Locate the cell with the specified text and output its [X, Y] center coordinate. 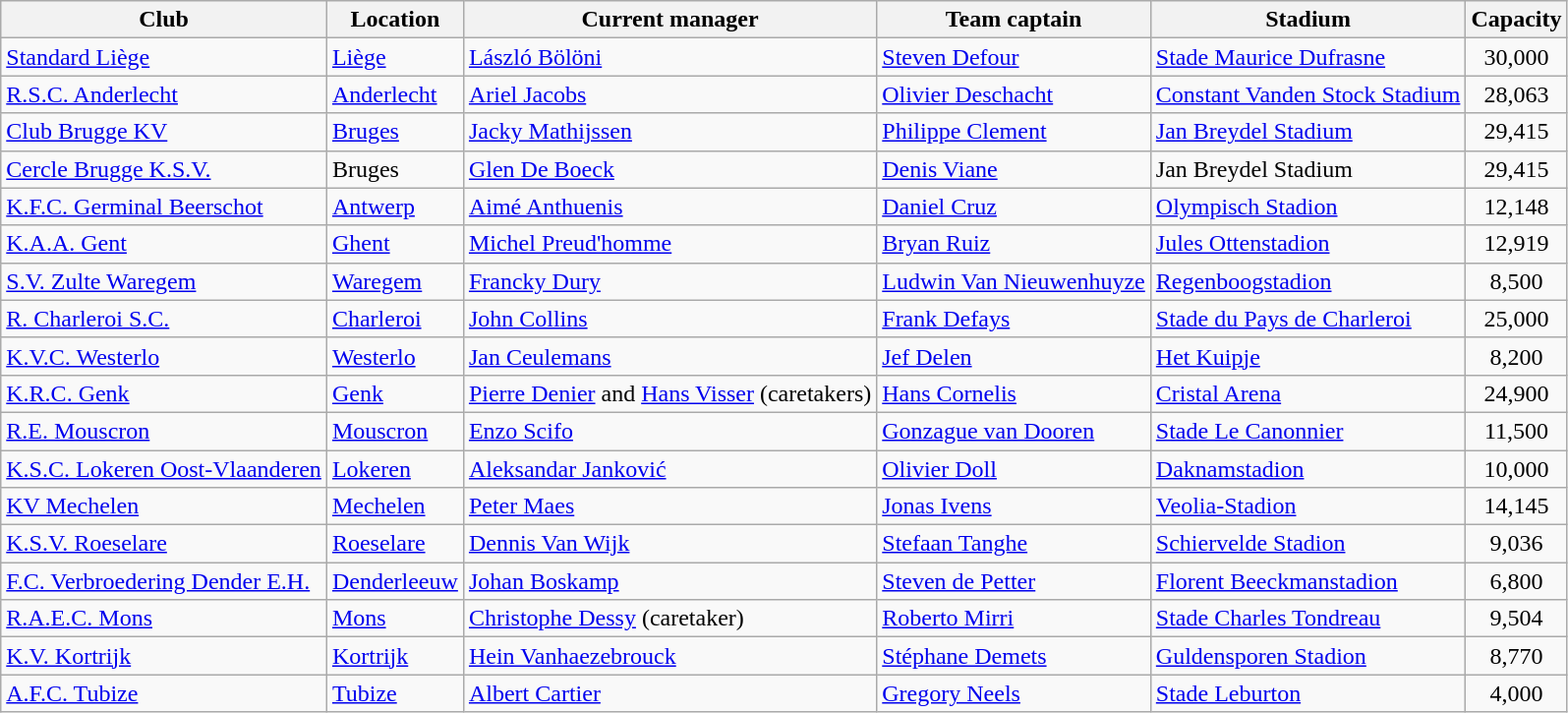
Jacky Mathijssen [669, 132]
Bryan Ruiz [1015, 244]
Francky Dury [669, 281]
Frank Defays [1015, 319]
Jonas Ivens [1015, 506]
Daknamstadion [1307, 469]
Roberto Mirri [1015, 619]
Ghent [395, 244]
Ludwin Van Nieuwenhuyze [1015, 281]
Stefaan Tanghe [1015, 544]
Stéphane Demets [1015, 656]
Olivier Doll [1015, 469]
Lokeren [395, 469]
Genk [395, 393]
Hans Cornelis [1015, 393]
6,800 [1516, 581]
Denis Viane [1015, 169]
Roeselare [395, 544]
11,500 [1516, 431]
25,000 [1516, 319]
S.V. Zulte Waregem [164, 281]
Michel Preud'homme [669, 244]
K.S.C. Lokeren Oost-Vlaanderen [164, 469]
K.V. Kortrijk [164, 656]
Pierre Denier and Hans Visser (caretakers) [669, 393]
Philippe Clement [1015, 132]
Mechelen [395, 506]
10,000 [1516, 469]
Dennis Van Wijk [669, 544]
Liège [395, 57]
R.A.E.C. Mons [164, 619]
K.R.C. Genk [164, 393]
Aimé Anthuenis [669, 207]
Constant Vanden Stock Stadium [1307, 94]
Schiervelde Stadion [1307, 544]
Ariel Jacobs [669, 94]
Hein Vanhaezebrouck [669, 656]
Aleksandar Janković [669, 469]
Antwerp [395, 207]
9,036 [1516, 544]
Tubize [395, 693]
K.A.A. Gent [164, 244]
Veolia-Stadion [1307, 506]
28,063 [1516, 94]
Mouscron [395, 431]
Gregory Neels [1015, 693]
László Bölöni [669, 57]
K.V.C. Westerlo [164, 356]
Enzo Scifo [669, 431]
Gonzague van Dooren [1015, 431]
John Collins [669, 319]
Olympisch Stadion [1307, 207]
Christophe Dessy (caretaker) [669, 619]
Anderlecht [395, 94]
Florent Beeckmanstadion [1307, 581]
KV Mechelen [164, 506]
A.F.C. Tubize [164, 693]
Cristal Arena [1307, 393]
Stade Leburton [1307, 693]
Glen De Boeck [669, 169]
8,200 [1516, 356]
Johan Boskamp [669, 581]
Steven de Petter [1015, 581]
Current manager [669, 20]
Stadium [1307, 20]
Club Brugge KV [164, 132]
30,000 [1516, 57]
K.S.V. Roeselare [164, 544]
Club [164, 20]
Jan Ceulemans [669, 356]
9,504 [1516, 619]
K.F.C. Germinal Beerschot [164, 207]
Het Kuipje [1307, 356]
Denderleeuw [395, 581]
Stade Le Canonnier [1307, 431]
Peter Maes [669, 506]
Jef Delen [1015, 356]
Waregem [395, 281]
4,000 [1516, 693]
Stade Maurice Dufrasne [1307, 57]
Stade du Pays de Charleroi [1307, 319]
Charleroi [395, 319]
Stade Charles Tondreau [1307, 619]
Westerlo [395, 356]
8,500 [1516, 281]
R.S.C. Anderlecht [164, 94]
12,919 [1516, 244]
Guldensporen Stadion [1307, 656]
Mons [395, 619]
Jules Ottenstadion [1307, 244]
Team captain [1015, 20]
Location [395, 20]
Capacity [1516, 20]
Steven Defour [1015, 57]
Daniel Cruz [1015, 207]
14,145 [1516, 506]
Cercle Brugge K.S.V. [164, 169]
8,770 [1516, 656]
24,900 [1516, 393]
Regenboogstadion [1307, 281]
R. Charleroi S.C. [164, 319]
12,148 [1516, 207]
F.C. Verbroedering Dender E.H. [164, 581]
R.E. Mouscron [164, 431]
Standard Liège [164, 57]
Olivier Deschacht [1015, 94]
Kortrijk [395, 656]
Albert Cartier [669, 693]
